Locate the cell with the specified text and output its (x, y) center coordinate. 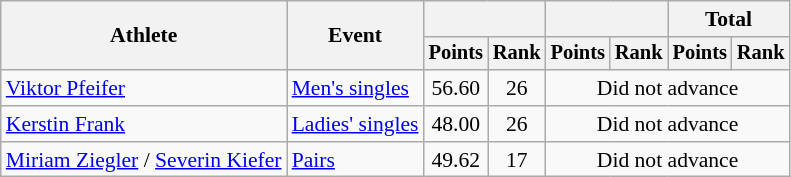
56.60 (456, 88)
Event (356, 36)
Men's singles (356, 88)
Ladies' singles (356, 124)
Viktor Pfeifer (144, 88)
Kerstin Frank (144, 124)
48.00 (456, 124)
Total (729, 19)
Athlete (144, 36)
